Identify which cell holds the provided text, then report its [x, y] central coordinate. 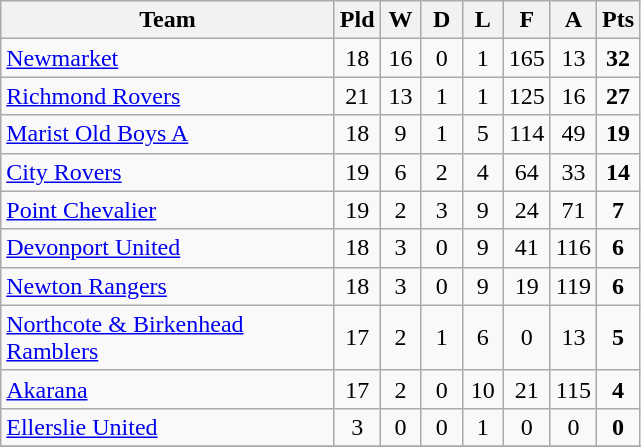
Team [168, 20]
32 [618, 58]
Point Chevalier [168, 210]
49 [573, 134]
Devonport United [168, 248]
Richmond Rovers [168, 96]
33 [573, 172]
A [573, 20]
Pts [618, 20]
114 [526, 134]
W [400, 20]
D [442, 20]
F [526, 20]
119 [573, 286]
14 [618, 172]
Newmarket [168, 58]
125 [526, 96]
71 [573, 210]
27 [618, 96]
116 [573, 248]
City Rovers [168, 172]
Pld [357, 20]
Newton Rangers [168, 286]
10 [482, 389]
24 [526, 210]
Ellerslie United [168, 427]
Northcote & Birkenhead Ramblers [168, 338]
165 [526, 58]
L [482, 20]
Marist Old Boys A [168, 134]
115 [573, 389]
7 [618, 210]
64 [526, 172]
41 [526, 248]
Akarana [168, 389]
